Locate the cell with the specified text and output its (x, y) center coordinate. 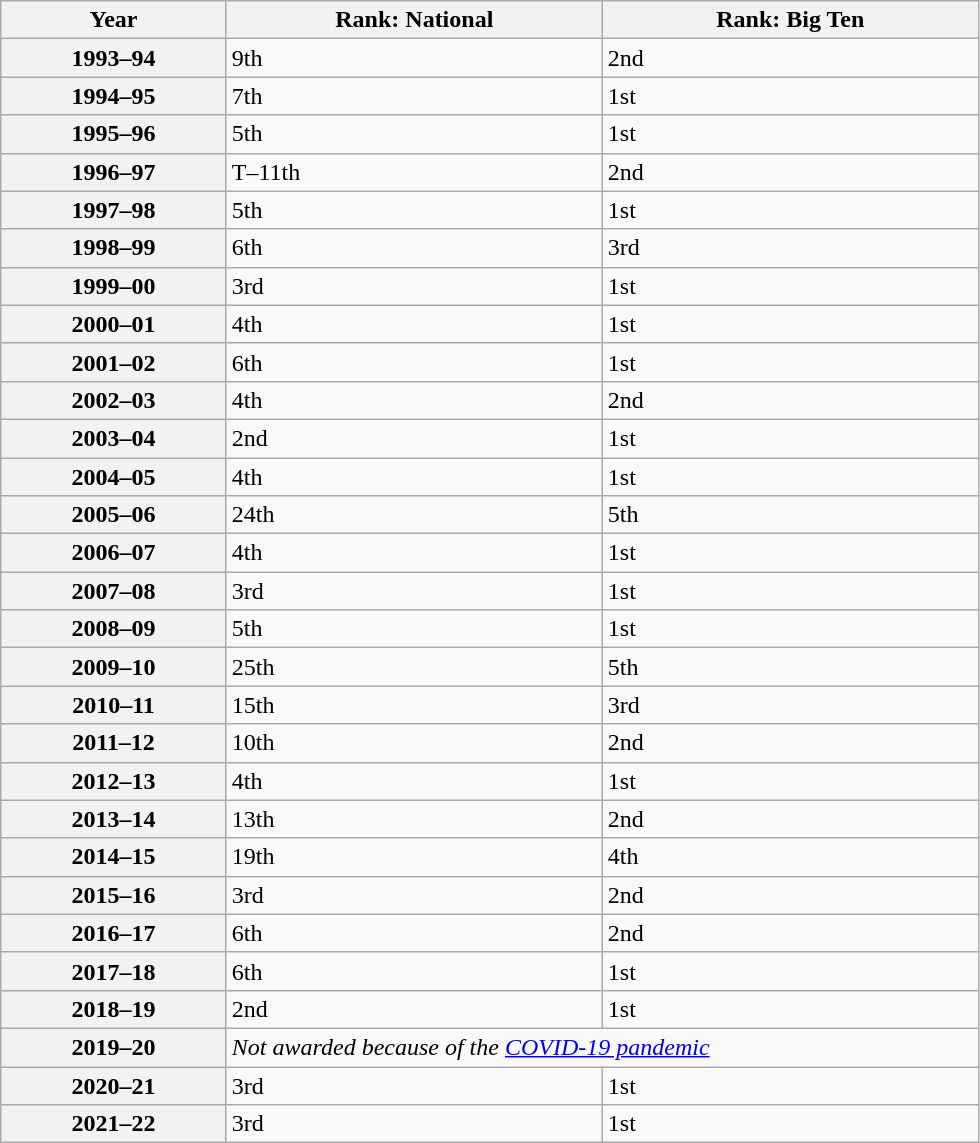
10th (414, 743)
2019–20 (114, 1047)
2020–21 (114, 1085)
1993–94 (114, 58)
2008–09 (114, 629)
2004–05 (114, 477)
2007–08 (114, 591)
2014–15 (114, 857)
1996–97 (114, 172)
T–11th (414, 172)
19th (414, 857)
9th (414, 58)
1995–96 (114, 134)
Not awarded because of the COVID-19 pandemic (602, 1047)
2002–03 (114, 400)
15th (414, 705)
2009–10 (114, 667)
2018–19 (114, 1009)
1997–98 (114, 210)
2001–02 (114, 362)
2010–11 (114, 705)
1999–00 (114, 286)
2021–22 (114, 1124)
2000–01 (114, 324)
2003–04 (114, 438)
2011–12 (114, 743)
2016–17 (114, 933)
Year (114, 20)
7th (414, 96)
25th (414, 667)
2015–16 (114, 895)
2006–07 (114, 553)
2013–14 (114, 819)
2017–18 (114, 971)
24th (414, 515)
2012–13 (114, 781)
Rank: National (414, 20)
1998–99 (114, 248)
Rank: Big Ten (790, 20)
2005–06 (114, 515)
1994–95 (114, 96)
13th (414, 819)
